For the text-containing cell, return its midpoint in [x, y] coordinate format. 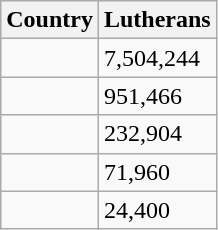
7,504,244 [157, 58]
951,466 [157, 96]
232,904 [157, 134]
Country [50, 20]
Lutherans [157, 20]
24,400 [157, 210]
71,960 [157, 172]
